Extract the (X, Y) coordinate from the center of the cell holding the provided text.  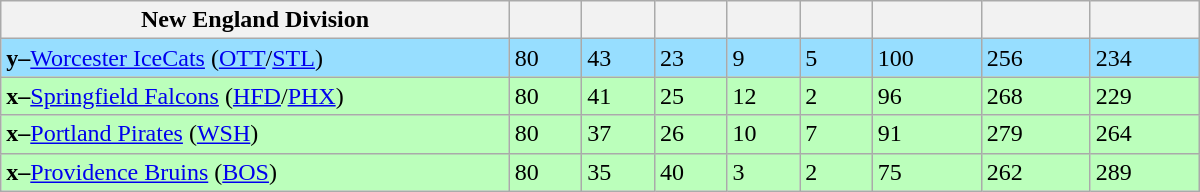
5 (836, 58)
35 (618, 172)
41 (618, 96)
x–Springfield Falcons (HFD/PHX) (255, 96)
x–Providence Bruins (BOS) (255, 172)
26 (690, 134)
229 (1144, 96)
10 (764, 134)
x–Portland Pirates (WSH) (255, 134)
12 (764, 96)
37 (618, 134)
43 (618, 58)
268 (1036, 96)
y–Worcester IceCats (OTT/STL) (255, 58)
234 (1144, 58)
279 (1036, 134)
256 (1036, 58)
96 (926, 96)
91 (926, 134)
23 (690, 58)
40 (690, 172)
3 (764, 172)
75 (926, 172)
289 (1144, 172)
9 (764, 58)
100 (926, 58)
7 (836, 134)
264 (1144, 134)
25 (690, 96)
New England Division (255, 20)
262 (1036, 172)
